Output the [X, Y] coordinate of the center of the cell containing the given text.  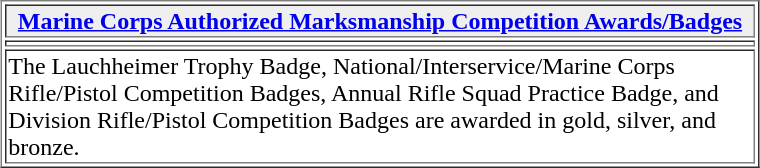
Marine Corps Authorized Marksmanship Competition Awards/Badges [380, 20]
